Return the [X, Y] coordinate for the center point of the cell that contains the specified text.  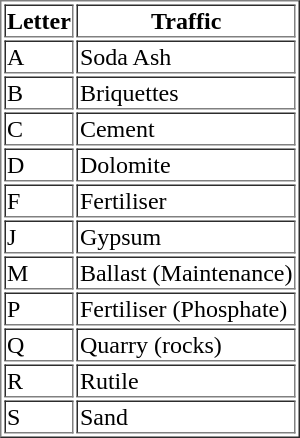
Traffic [186, 20]
F [39, 200]
A [39, 56]
D [39, 164]
Fertiliser (Phosphate) [186, 308]
M [39, 272]
J [39, 236]
Rutile [186, 380]
P [39, 308]
Letter [39, 20]
Quarry (rocks) [186, 344]
Q [39, 344]
Briquettes [186, 92]
Fertiliser [186, 200]
Dolomite [186, 164]
Soda Ash [186, 56]
Gypsum [186, 236]
Sand [186, 416]
R [39, 380]
Ballast (Maintenance) [186, 272]
Cement [186, 128]
S [39, 416]
B [39, 92]
C [39, 128]
